Extract the [x, y] coordinate from the center of the cell holding the provided text.  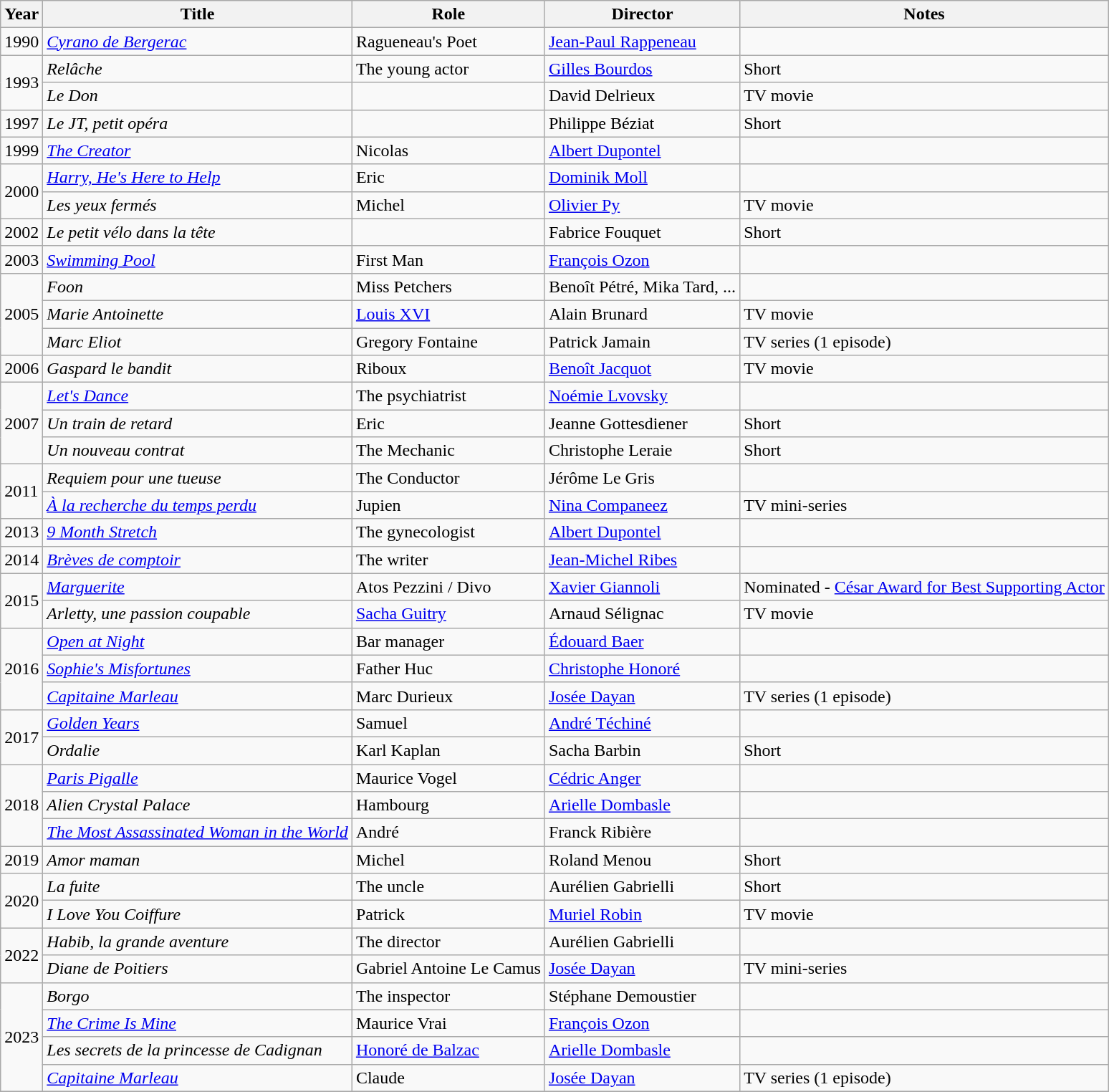
1990 [21, 42]
The director [448, 942]
Miss Petchers [448, 287]
Philippe Béziat [642, 123]
Notes [924, 14]
Gilles Bourdos [642, 69]
Borgo [198, 996]
Title [198, 14]
Marguerite [198, 587]
Golden Years [198, 723]
Benoît Pétré, Mika Tard, ... [642, 287]
Claude [448, 1078]
Brèves de comptoir [198, 560]
Bar manager [448, 641]
Riboux [448, 369]
Les secrets de la princesse de Cadignan [198, 1050]
Ragueneau's Poet [448, 42]
Franck Ribière [642, 833]
Cédric Anger [642, 777]
Atos Pezzini / Divo [448, 587]
Requiem pour une tueuse [198, 478]
Open at Night [198, 641]
Nicolas [448, 150]
First Man [448, 259]
Maurice Vogel [448, 777]
1993 [21, 82]
Sacha Guitry [448, 614]
Sacha Barbin [642, 750]
Noémie Lvovsky [642, 396]
Marc Durieux [448, 696]
Nominated - César Award for Best Supporting Actor [924, 587]
The Most Assassinated Woman in the World [198, 833]
1997 [21, 123]
2019 [21, 860]
Diane de Poitiers [198, 969]
Arletty, une passion coupable [198, 614]
Dominik Moll [642, 178]
Xavier Giannoli [642, 587]
Christophe Honoré [642, 669]
I Love You Coiffure [198, 914]
Ordalie [198, 750]
Habib, la grande aventure [198, 942]
The uncle [448, 887]
2018 [21, 805]
Patrick [448, 914]
The Conductor [448, 478]
2020 [21, 901]
Cyrano de Bergerac [198, 42]
2005 [21, 314]
Édouard Baer [642, 641]
Jean-Michel Ribes [642, 560]
Jean-Paul Rappeneau [642, 42]
Olivier Py [642, 205]
Alien Crystal Palace [198, 805]
Un train de retard [198, 423]
Louis XVI [448, 314]
Jérôme Le Gris [642, 478]
Les yeux fermés [198, 205]
Arnaud Sélignac [642, 614]
Harry, He's Here to Help [198, 178]
Gregory Fontaine [448, 342]
Alain Brunard [642, 314]
Foon [198, 287]
Stéphane Demoustier [642, 996]
2006 [21, 369]
La fuite [198, 887]
Paris Pigalle [198, 777]
Fabrice Fouquet [642, 232]
2003 [21, 259]
2022 [21, 955]
Jupien [448, 505]
Relâche [198, 69]
The psychiatrist [448, 396]
Let's Dance [198, 396]
Maurice Vrai [448, 1023]
Hambourg [448, 805]
Benoît Jacquot [642, 369]
Marc Eliot [198, 342]
Role [448, 14]
Father Huc [448, 669]
The inspector [448, 996]
1999 [21, 150]
2016 [21, 669]
The young actor [448, 69]
Gaspard le bandit [198, 369]
Karl Kaplan [448, 750]
2017 [21, 737]
Roland Menou [642, 860]
2000 [21, 191]
Amor maman [198, 860]
Year [21, 14]
Patrick Jamain [642, 342]
Muriel Robin [642, 914]
Un nouveau contrat [198, 451]
Jeanne Gottesdiener [642, 423]
2002 [21, 232]
2023 [21, 1037]
À la recherche du temps perdu [198, 505]
Nina Companeez [642, 505]
Honoré de Balzac [448, 1050]
The writer [448, 560]
Le Don [198, 96]
The Mechanic [448, 451]
Sophie's Misfortunes [198, 669]
Swimming Pool [198, 259]
The gynecologist [448, 532]
Samuel [448, 723]
David Delrieux [642, 96]
Gabriel Antoine Le Camus [448, 969]
9 Month Stretch [198, 532]
2007 [21, 423]
2011 [21, 492]
André [448, 833]
Marie Antoinette [198, 314]
Director [642, 14]
André Téchiné [642, 723]
The Crime Is Mine [198, 1023]
Le JT, petit opéra [198, 123]
2014 [21, 560]
2015 [21, 600]
The Creator [198, 150]
Christophe Leraie [642, 451]
2013 [21, 532]
Le petit vélo dans la tête [198, 232]
